Capture the cell that displays the provided text and extract its (x, y) central coordinate. 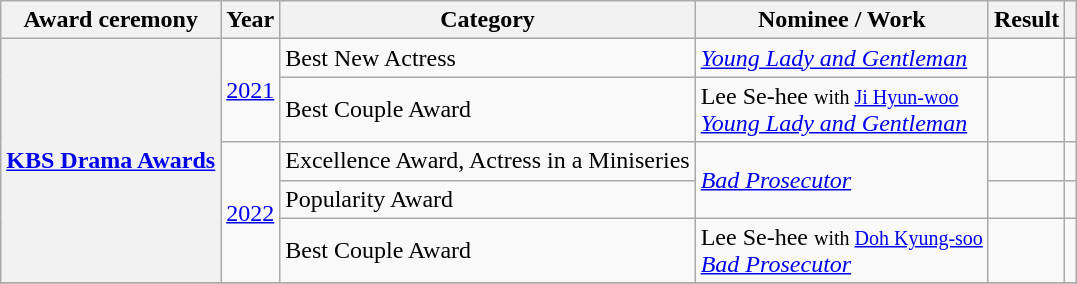
2021 (250, 90)
KBS Drama Awards (111, 161)
Result (1026, 20)
Lee Se-hee with Doh Kyung-soo Bad Prosecutor (842, 250)
Best New Actress (488, 58)
Young Lady and Gentleman (842, 58)
Lee Se-hee with Ji Hyun-wooYoung Lady and Gentleman (842, 110)
Award ceremony (111, 20)
Nominee / Work (842, 20)
Category (488, 20)
Year (250, 20)
Excellence Award, Actress in a Miniseries (488, 161)
Popularity Award (488, 199)
2022 (250, 212)
Bad Prosecutor (842, 180)
